Scan for the cell matching the given text and deliver its [X, Y] coordinate at center. 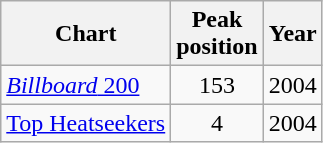
153 [217, 85]
Billboard 200 [86, 85]
4 [217, 123]
Year [292, 34]
Top Heatseekers [86, 123]
Chart [86, 34]
Peakposition [217, 34]
